Locate the cell with the specified text and output its [X, Y] center coordinate. 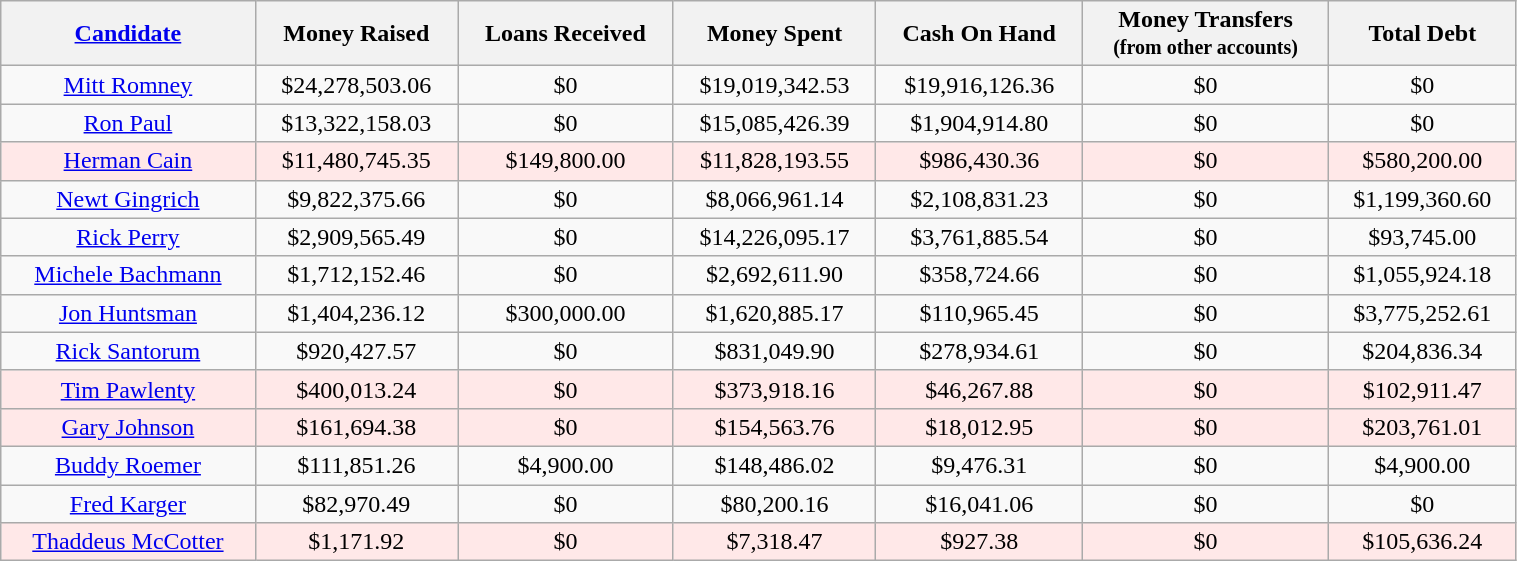
$9,822,375.66 [356, 199]
$373,918.16 [774, 389]
Cash On Hand [980, 34]
$11,828,193.55 [774, 161]
$46,267.88 [980, 389]
Jon Huntsman [128, 313]
$13,322,158.03 [356, 123]
Buddy Roemer [128, 465]
Money Transfers(from other accounts) [1206, 34]
$1,171.92 [356, 542]
$3,775,252.61 [1422, 313]
$2,692,611.90 [774, 275]
$16,041.06 [980, 503]
$105,636.24 [1422, 542]
$149,800.00 [566, 161]
$111,851.26 [356, 465]
$1,055,924.18 [1422, 275]
$19,019,342.53 [774, 85]
Rick Perry [128, 237]
$986,430.36 [980, 161]
$19,916,126.36 [980, 85]
$80,200.16 [774, 503]
$8,066,961.14 [774, 199]
$2,108,831.23 [980, 199]
$580,200.00 [1422, 161]
$358,724.66 [980, 275]
$15,085,426.39 [774, 123]
$11,480,745.35 [356, 161]
$300,000.00 [566, 313]
$154,563.76 [774, 427]
Ron Paul [128, 123]
$400,013.24 [356, 389]
Newt Gingrich [128, 199]
$93,745.00 [1422, 237]
Loans Received [566, 34]
Michele Bachmann [128, 275]
$7,318.47 [774, 542]
$102,911.47 [1422, 389]
$24,278,503.06 [356, 85]
Tim Pawlenty [128, 389]
Mitt Romney [128, 85]
$3,761,885.54 [980, 237]
$927.38 [980, 542]
$9,476.31 [980, 465]
Money Raised [356, 34]
$161,694.38 [356, 427]
Gary Johnson [128, 427]
$82,970.49 [356, 503]
$18,012.95 [980, 427]
$278,934.61 [980, 351]
$14,226,095.17 [774, 237]
Rick Santorum [128, 351]
$1,620,885.17 [774, 313]
Total Debt [1422, 34]
$2,909,565.49 [356, 237]
$1,404,236.12 [356, 313]
$831,049.90 [774, 351]
$110,965.45 [980, 313]
$204,836.34 [1422, 351]
Thaddeus McCotter [128, 542]
$1,712,152.46 [356, 275]
$148,486.02 [774, 465]
$920,427.57 [356, 351]
$1,199,360.60 [1422, 199]
Money Spent [774, 34]
Candidate [128, 34]
$203,761.01 [1422, 427]
$1,904,914.80 [980, 123]
Herman Cain [128, 161]
Fred Karger [128, 503]
